Provide the (X, Y) coordinate of the cell's center where the given text is located.  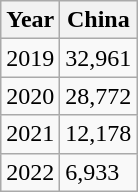
2019 (30, 58)
12,178 (98, 134)
6,933 (98, 172)
2022 (30, 172)
China (98, 20)
32,961 (98, 58)
28,772 (98, 96)
2020 (30, 96)
2021 (30, 134)
Year (30, 20)
